From the cell containing the given text, extract its center point as [X, Y] coordinate. 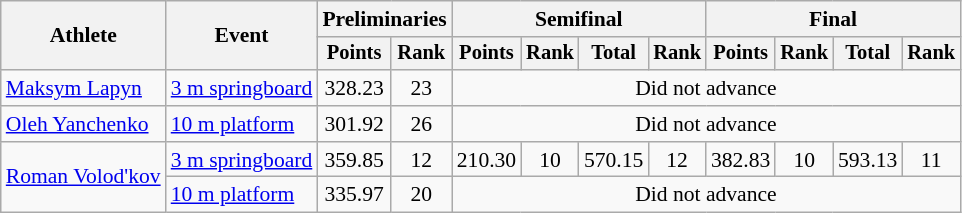
593.13 [868, 160]
11 [931, 160]
Event [242, 36]
335.97 [354, 195]
570.15 [614, 160]
Roman Volod'kov [84, 178]
382.83 [740, 160]
26 [422, 124]
Semifinal [579, 19]
20 [422, 195]
328.23 [354, 88]
Maksym Lapyn [84, 88]
Athlete [84, 36]
301.92 [354, 124]
Preliminaries [384, 19]
Oleh Yanchenko [84, 124]
359.85 [354, 160]
23 [422, 88]
Final [833, 19]
210.30 [486, 160]
